Search for the cell housing the specified text and yield its [X, Y] center coordinate. 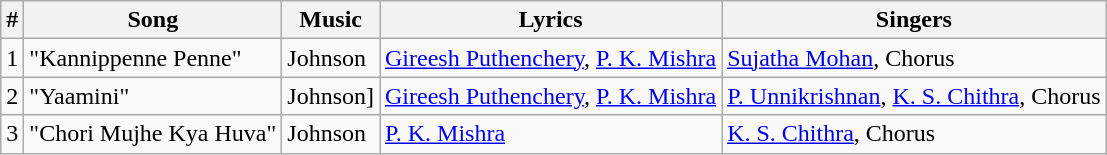
P. K. Mishra [551, 134]
Music [331, 20]
Johnson] [331, 96]
K. S. Chithra, Chorus [914, 134]
3 [12, 134]
Singers [914, 20]
"Kannippenne Penne" [153, 58]
Song [153, 20]
2 [12, 96]
P. Unnikrishnan, K. S. Chithra, Chorus [914, 96]
"Yaamini" [153, 96]
"Chori Mujhe Kya Huva" [153, 134]
# [12, 20]
1 [12, 58]
Sujatha Mohan, Chorus [914, 58]
Lyrics [551, 20]
